For the text-containing cell, return its midpoint in (x, y) coordinate format. 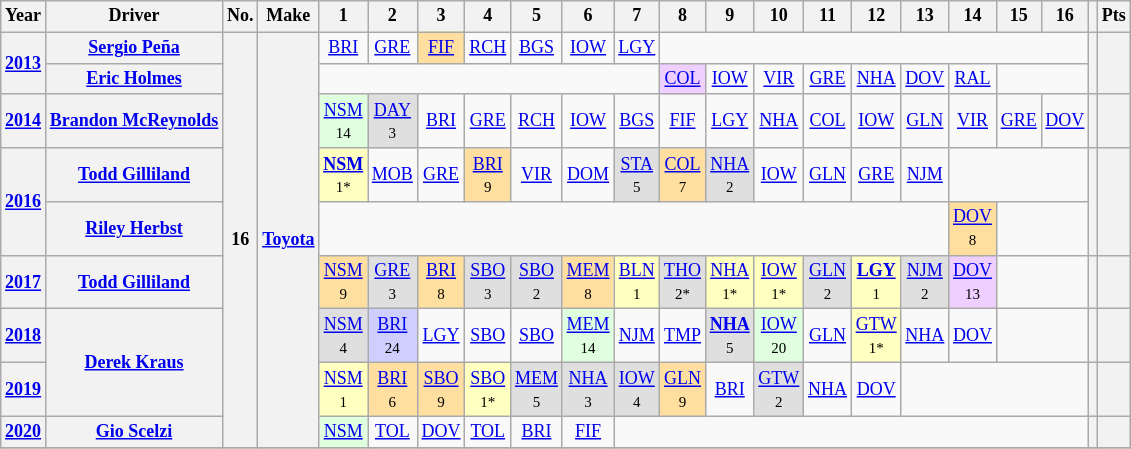
9 (730, 16)
IOW4 (637, 390)
Derek Kraus (134, 362)
Pts (1114, 16)
DOV8 (973, 229)
GLN9 (683, 390)
13 (925, 16)
MEM14 (588, 336)
Gio Scelzi (134, 432)
2019 (24, 390)
LGY1 (876, 282)
2016 (24, 202)
NSM4 (344, 336)
GTW1* (876, 336)
GLN2 (828, 282)
SBO3 (488, 282)
BRI9 (488, 175)
6 (588, 16)
14 (973, 16)
11 (828, 16)
SBO2 (537, 282)
NHA1* (730, 282)
8 (683, 16)
SBO9 (441, 390)
2018 (24, 336)
No. (240, 16)
MEM8 (588, 282)
2 (393, 16)
NHA3 (588, 390)
NSM1 (344, 390)
DOM (588, 175)
RAL (973, 78)
Eric Holmes (134, 78)
NSM9 (344, 282)
MEM5 (537, 390)
SBO1* (488, 390)
NSM1* (344, 175)
DOV13 (973, 282)
MOB (393, 175)
Make (288, 16)
1 (344, 16)
NSM (344, 432)
NHA2 (730, 175)
2017 (24, 282)
TMP (683, 336)
NSM14 (344, 121)
BRI24 (393, 336)
NJM2 (925, 282)
2013 (24, 63)
5 (537, 16)
Toyota (288, 240)
7 (637, 16)
IOW1* (779, 282)
12 (876, 16)
GTW2 (779, 390)
Brandon McReynolds (134, 121)
3 (441, 16)
10 (779, 16)
COL7 (683, 175)
Year (24, 16)
Riley Herbst (134, 229)
NHA5 (730, 336)
THO2* (683, 282)
2014 (24, 121)
DAY3 (393, 121)
BRI8 (441, 282)
BLN1 (637, 282)
GRE3 (393, 282)
IOW20 (779, 336)
Driver (134, 16)
15 (1018, 16)
BRI6 (393, 390)
STA5 (637, 175)
2020 (24, 432)
Sergio Peña (134, 48)
4 (488, 16)
